From the cell containing the given text, extract its center point as [x, y] coordinate. 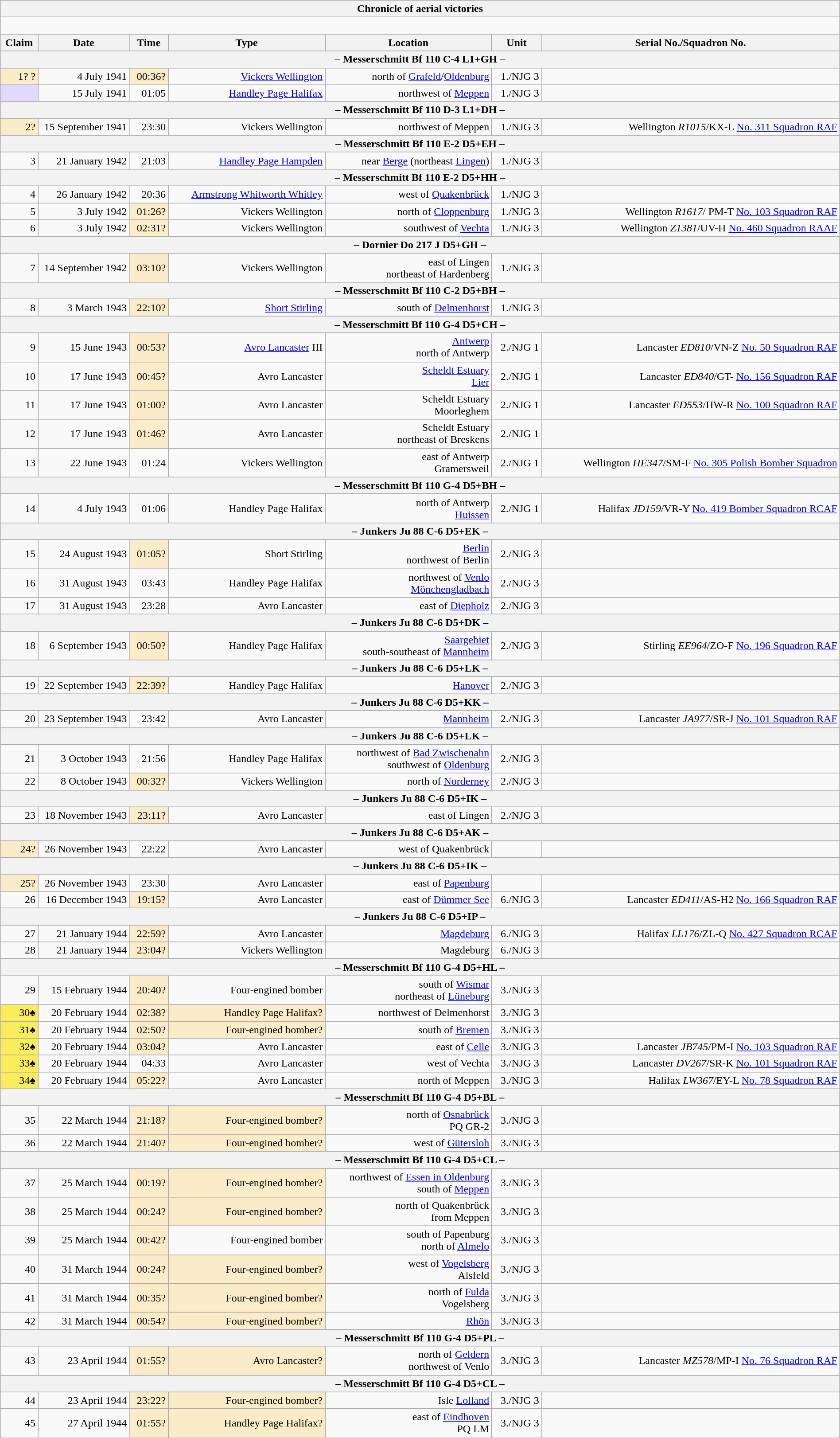
Scheldt EstuaryLier [408, 376]
northwest of Essen in Oldenburgsouth of Meppen [408, 1183]
27 [19, 934]
12 [19, 434]
25? [19, 883]
24 August 1943 [84, 554]
Avro Lancaster III [247, 348]
28 [19, 950]
near Berge (northeast Lingen) [408, 160]
Mannheim [408, 719]
Wellington R1015/KX-L No. 311 Squadron RAF [690, 127]
Halifax LL176/ZL-Q No. 427 Squadron RCAF [690, 934]
42 [19, 1321]
23 September 1943 [84, 719]
22:59? [149, 934]
29 [19, 990]
18 [19, 645]
13 [19, 463]
26 [19, 900]
– Junkers Ju 88 C-6 D5+IP – [420, 917]
3 March 1943 [84, 308]
40 [19, 1270]
Halifax LW367/EY-L No. 78 Squadron RAF [690, 1080]
15 July 1941 [84, 93]
Wellington Z1381/UV-H No. 460 Squadron RAAF [690, 228]
22 June 1943 [84, 463]
– Junkers Ju 88 C-6 D5+EK – [420, 531]
05:22? [149, 1080]
00:35? [149, 1298]
north of Cloppenburg [408, 211]
– Messerschmitt Bf 110 C-4 L1+GH – [420, 59]
east of AntwerpGramersweil [408, 463]
17 [19, 606]
east of Lingen [408, 815]
northwest of Delmenhorst [408, 1013]
Lancaster DV267/SR-K No. 101 Squadron RAF [690, 1063]
east of EindhovenPQ LM [408, 1423]
24? [19, 849]
22 September 1943 [84, 685]
Saargebietsouth-southeast of Mannheim [408, 645]
Date [84, 43]
21:03 [149, 160]
– Messerschmitt Bf 110 G-4 D5+BH – [420, 485]
Lancaster JA977/SR-J No. 101 Squadron RAF [690, 719]
02:31? [149, 228]
18 November 1943 [84, 815]
41 [19, 1298]
15 September 1941 [84, 127]
Lancaster ED810/VN-Z No. 50 Squadron RAF [690, 348]
22:22 [149, 849]
Antwerp north of Antwerp [408, 348]
20 [19, 719]
37 [19, 1183]
– Messerschmitt Bf 110 G-4 D5+CH – [420, 324]
– Messerschmitt Bf 110 G-4 D5+BL – [420, 1097]
43 [19, 1361]
04:33 [149, 1063]
Lancaster MZ578/MP-I No. 76 Squadron RAF [690, 1361]
Lancaster ED553/HW-R No. 100 Squadron RAF [690, 405]
Armstrong Whitworth Whitley [247, 194]
east of Celle [408, 1047]
00:54? [149, 1321]
00:36? [149, 76]
23:04? [149, 950]
6 [19, 228]
north of Grafeld/Oldenburg [408, 76]
20:36 [149, 194]
31♠ [19, 1030]
Scheldt EstuaryMoorleghem [408, 405]
32♠ [19, 1047]
00:45? [149, 376]
38 [19, 1212]
03:43 [149, 582]
east of Dümmer See [408, 900]
1? ? [19, 76]
Hanover [408, 685]
21:18? [149, 1120]
east of Lingen northeast of Hardenberg [408, 268]
02:38? [149, 1013]
00:42? [149, 1240]
21 January 1942 [84, 160]
15 [19, 554]
Berlinnorthwest of Berlin [408, 554]
22:10? [149, 308]
20:40? [149, 990]
– Junkers Ju 88 C-6 D5+DK – [420, 623]
Stirling EE964/ZO-F No. 196 Squadron RAF [690, 645]
2? [19, 127]
east of Diepholz [408, 606]
northwest of Bad Zwischenahn southwest of Oldenburg [408, 759]
Lancaster ED840/GT- No. 156 Squadron RAF [690, 376]
16 [19, 582]
Location [408, 43]
00:32? [149, 782]
north of Quakenbrück from Meppen [408, 1212]
west of VogelsbergAlsfeld [408, 1270]
Handley Page Hampden [247, 160]
21:40? [149, 1143]
01:00? [149, 405]
south of Delmenhorst [408, 308]
Avro Lancaster? [247, 1361]
south of Bremen [408, 1030]
north of AntwerpHuissen [408, 508]
39 [19, 1240]
Isle Lolland [408, 1400]
19:15? [149, 900]
– Messerschmitt Bf 110 C-2 D5+BH – [420, 291]
– Messerschmitt Bf 110 E-2 D5+HH – [420, 177]
01:05? [149, 554]
11 [19, 405]
4 [19, 194]
01:06 [149, 508]
34♠ [19, 1080]
east of Papenburg [408, 883]
23:42 [149, 719]
8 [19, 308]
north of Norderney [408, 782]
north of Meppen [408, 1080]
01:46? [149, 434]
west of Vechta [408, 1063]
23 [19, 815]
22:39? [149, 685]
west of Gütersloh [408, 1143]
Chronicle of aerial victories [420, 9]
15 June 1943 [84, 348]
north of Geldern northwest of Venlo [408, 1361]
00:50? [149, 645]
27 April 1944 [84, 1423]
26 January 1942 [84, 194]
4 July 1943 [84, 508]
23:11? [149, 815]
– Messerschmitt Bf 110 G-4 D5+HL – [420, 967]
south of Papenburg north of Almelo [408, 1240]
7 [19, 268]
22 [19, 782]
00:19? [149, 1183]
north of FuldaVogelsberg [408, 1298]
35 [19, 1120]
00:53? [149, 348]
10 [19, 376]
03:10? [149, 268]
02:50? [149, 1030]
Time [149, 43]
36 [19, 1143]
01:26? [149, 211]
01:05 [149, 93]
03:04? [149, 1047]
Lancaster JB745/PM-I No. 103 Squadron RAF [690, 1047]
01:24 [149, 463]
Wellington HE347/SM-F No. 305 Polish Bomber Squadron [690, 463]
Serial No./Squadron No. [690, 43]
8 October 1943 [84, 782]
21:56 [149, 759]
Claim [19, 43]
Rhön [408, 1321]
Type [247, 43]
21 [19, 759]
Wellington R1617/ PM-T No. 103 Squadron RAF [690, 211]
16 December 1943 [84, 900]
– Junkers Ju 88 C-6 D5+KK – [420, 702]
north of OsnabrückPQ GR-2 [408, 1120]
Halifax JD159/VR-Y No. 419 Bomber Squadron RCAF [690, 508]
south of Wismarnortheast of Lüneburg [408, 990]
3 October 1943 [84, 759]
45 [19, 1423]
33♠ [19, 1063]
23:22? [149, 1400]
3 [19, 160]
4 July 1941 [84, 76]
9 [19, 348]
19 [19, 685]
– Messerschmitt Bf 110 G-4 D5+PL – [420, 1338]
– Messerschmitt Bf 110 D-3 L1+DH – [420, 110]
15 February 1944 [84, 990]
northwest of VenloMönchengladbach [408, 582]
– Dornier Do 217 J D5+GH – [420, 245]
Unit [517, 43]
30♠ [19, 1013]
Scheldt Estuarynortheast of Breskens [408, 434]
– Junkers Ju 88 C-6 D5+AK – [420, 832]
6 September 1943 [84, 645]
14 [19, 508]
Lancaster ED411/AS-H2 No. 166 Squadron RAF [690, 900]
5 [19, 211]
44 [19, 1400]
14 September 1942 [84, 268]
southwest of Vechta [408, 228]
23:28 [149, 606]
– Messerschmitt Bf 110 E-2 D5+EH – [420, 144]
